Capture the cell that displays the provided text and extract its [x, y] central coordinate. 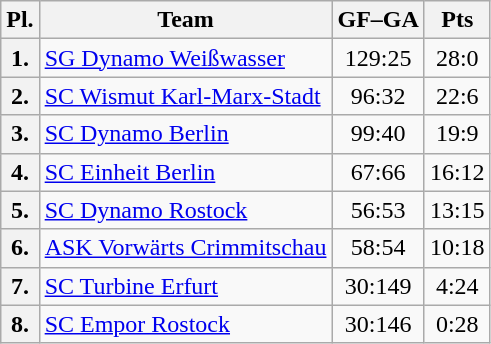
30:146 [378, 324]
19:9 [457, 134]
30:149 [378, 286]
22:6 [457, 96]
1. [20, 58]
96:32 [378, 96]
28:0 [457, 58]
99:40 [378, 134]
ASK Vorwärts Crimmitschau [186, 248]
SC Dynamo Rostock [186, 210]
0:28 [457, 324]
58:54 [378, 248]
Team [186, 20]
4. [20, 172]
SC Dynamo Berlin [186, 134]
13:15 [457, 210]
129:25 [378, 58]
7. [20, 286]
6. [20, 248]
Pl. [20, 20]
16:12 [457, 172]
5. [20, 210]
4:24 [457, 286]
2. [20, 96]
GF–GA [378, 20]
SC Einheit Berlin [186, 172]
67:66 [378, 172]
56:53 [378, 210]
SG Dynamo Weißwasser [186, 58]
10:18 [457, 248]
SC Turbine Erfurt [186, 286]
SC Empor Rostock [186, 324]
Pts [457, 20]
3. [20, 134]
SC Wismut Karl-Marx-Stadt [186, 96]
8. [20, 324]
